Find where the given text appears and provide that cell's center as [x, y] coordinate. 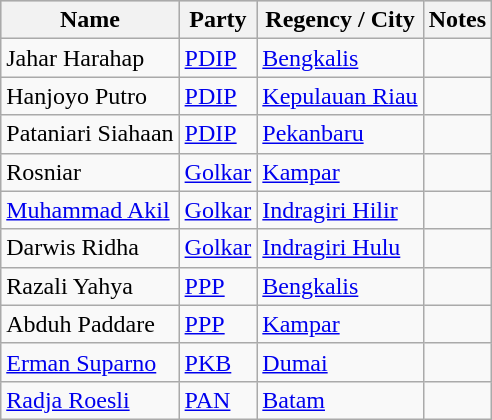
Muhammad Akil [90, 210]
Pataniari Siahaan [90, 134]
Kepulauan Riau [340, 96]
Batam [340, 400]
Abduh Paddare [90, 324]
Regency / City [340, 20]
PAN [218, 400]
Radja Roesli [90, 400]
Indragiri Hulu [340, 248]
Jahar Harahap [90, 58]
Erman Suparno [90, 362]
Notes [457, 20]
PKB [218, 362]
Name [90, 20]
Pekanbaru [340, 134]
Razali Yahya [90, 286]
Darwis Ridha [90, 248]
Party [218, 20]
Dumai [340, 362]
Rosniar [90, 172]
Hanjoyo Putro [90, 96]
Indragiri Hilir [340, 210]
